Output the [X, Y] coordinate of the center of the cell containing the given text.  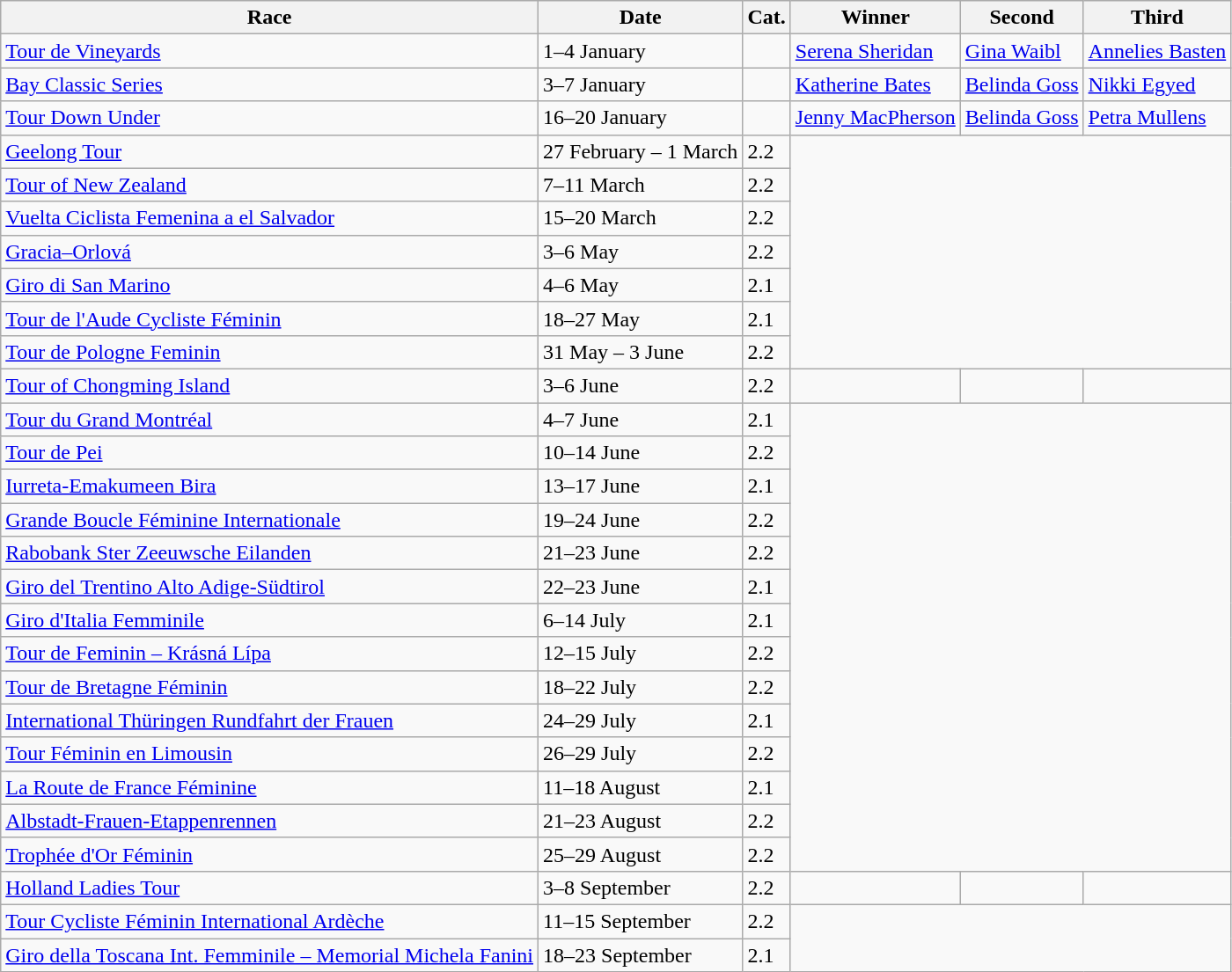
19–24 June [641, 520]
24–29 July [641, 720]
Tour de Pologne Feminin [269, 352]
21–23 August [641, 821]
Giro d'Italia Femminile [269, 620]
Albstadt-Frauen-Etappenrennen [269, 821]
Tour de Bretagne Féminin [269, 687]
13–17 June [641, 486]
3–6 June [641, 385]
Gina Waibl [1022, 51]
Tour Down Under [269, 118]
15–20 March [641, 218]
11–18 August [641, 787]
Tour Cycliste Féminin International Ardèche [269, 921]
Trophée d'Or Féminin [269, 854]
21–23 June [641, 553]
Race [269, 18]
7–11 March [641, 185]
25–29 August [641, 854]
1–4 January [641, 51]
International Thüringen Rundfahrt der Frauen [269, 720]
Petra Mullens [1157, 118]
16–20 January [641, 118]
La Route de France Féminine [269, 787]
18–27 May [641, 318]
Grande Boucle Féminine Internationale [269, 520]
Tour de Pei [269, 453]
Rabobank Ster Zeeuwsche Eilanden [269, 553]
4–6 May [641, 285]
Katherine Bates [875, 84]
Tour de l'Aude Cycliste Féminin [269, 318]
Giro del Trentino Alto Adige-Südtirol [269, 587]
Vuelta Ciclista Femenina a el Salvador [269, 218]
Giro di San Marino [269, 285]
3–7 January [641, 84]
Nikki Egyed [1157, 84]
10–14 June [641, 453]
Holland Ladies Tour [269, 888]
11–15 September [641, 921]
Bay Classic Series [269, 84]
4–7 June [641, 420]
Tour of Chongming Island [269, 385]
Geelong Tour [269, 151]
12–15 July [641, 654]
Cat. [766, 18]
Jenny MacPherson [875, 118]
Tour du Grand Montréal [269, 420]
6–14 July [641, 620]
Iurreta-Emakumeen Bira [269, 486]
Tour Féminin en Limousin [269, 754]
Tour de Feminin – Krásná Lípa [269, 654]
Serena Sheridan [875, 51]
26–29 July [641, 754]
3–6 May [641, 252]
Tour of New Zealand [269, 185]
Second [1022, 18]
Date [641, 18]
Third [1157, 18]
Annelies Basten [1157, 51]
22–23 June [641, 587]
3–8 September [641, 888]
Giro della Toscana Int. Femminile – Memorial Michela Fanini [269, 954]
18–22 July [641, 687]
18–23 September [641, 954]
Tour de Vineyards [269, 51]
31 May – 3 June [641, 352]
Winner [875, 18]
27 February – 1 March [641, 151]
Gracia–Orlová [269, 252]
